Return the [X, Y] coordinate for the center point of the cell that contains the specified text.  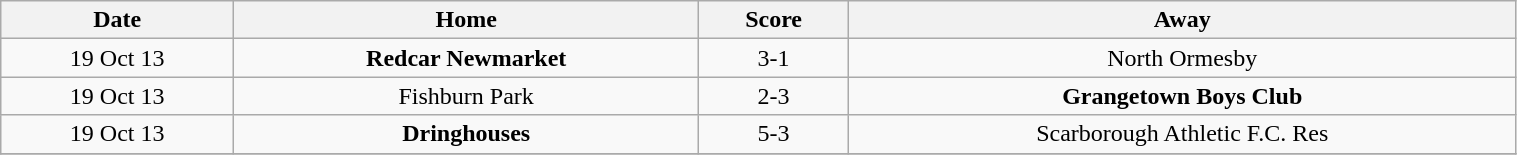
Fishburn Park [466, 96]
Date [118, 20]
Dringhouses [466, 134]
North Ormesby [1182, 58]
3-1 [774, 58]
Scarborough Athletic F.C. Res [1182, 134]
Away [1182, 20]
5-3 [774, 134]
Home [466, 20]
2-3 [774, 96]
Grangetown Boys Club [1182, 96]
Score [774, 20]
Redcar Newmarket [466, 58]
